Search for the cell housing the specified text and yield its (x, y) center coordinate. 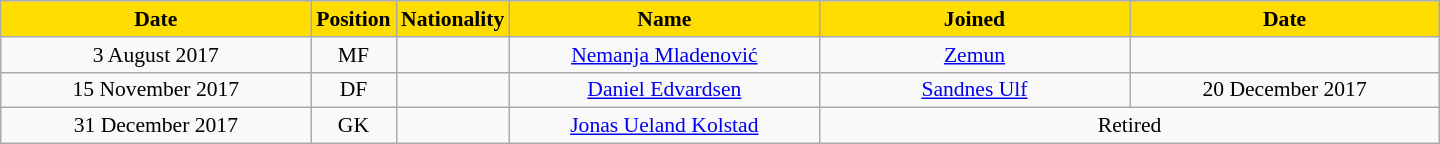
Daniel Edvardsen (664, 90)
Nationality (452, 19)
GK (354, 126)
Name (664, 19)
3 August 2017 (156, 55)
MF (354, 55)
Retired (1129, 126)
Zemun (974, 55)
Jonas Ueland Kolstad (664, 126)
15 November 2017 (156, 90)
Position (354, 19)
20 December 2017 (1285, 90)
Sandnes Ulf (974, 90)
Nemanja Mladenović (664, 55)
Joined (974, 19)
31 December 2017 (156, 126)
DF (354, 90)
